Determine the [x, y] coordinate at the center of the cell enclosing the given text.  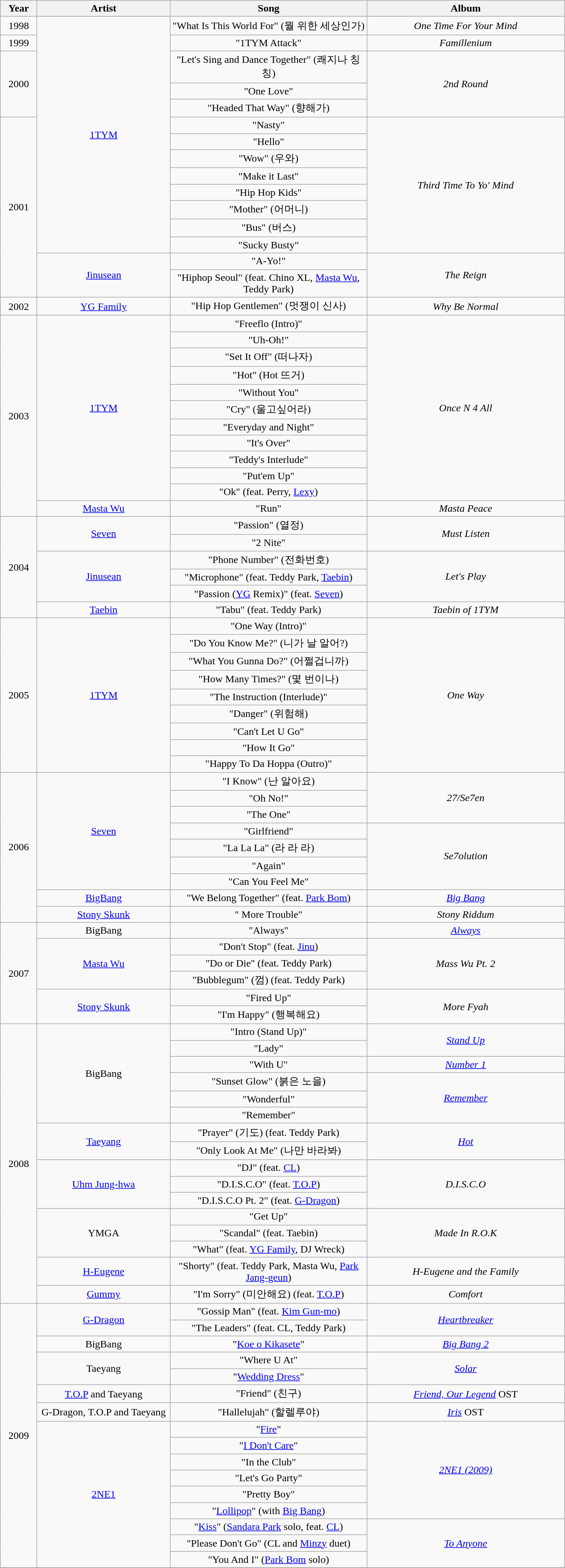
"Fire" [268, 1429]
"Shorty" (feat. Teddy Park, Masta Wu, Park Jang-geun) [268, 1271]
"Bus" (버스) [268, 228]
2009 [19, 1435]
Mass Wu Pt. 2 [466, 964]
Song [268, 9]
"DJ" (feat. CL) [268, 1168]
"Can You Feel Me" [268, 881]
"Hip Hop Kids" [268, 192]
"Ok" (feat. Perry, Lexy) [268, 492]
Big Bang [466, 898]
"Wedding Dress" [268, 1376]
"Lollipop" (with Big Bang) [268, 1511]
Remember [466, 1098]
H-Eugene [103, 1271]
"Scandal" (feat. Taebin) [268, 1233]
"D.I.S.C.O" (feat. T.O.P) [268, 1184]
"Hot" (Hot 뜨거) [268, 375]
Must Listen [466, 533]
"Fired Up" [268, 997]
"How It Go" [268, 748]
"Again" [268, 865]
Let's Play [466, 576]
"I'm Sorry" (미안해요) (feat. T.O.P) [268, 1294]
"Only Look At Me" (나만 바라봐) [268, 1151]
The Reign [466, 275]
"Wonderful" [268, 1099]
2008 [19, 1164]
"Intro (Stand Up)" [268, 1032]
"Passion" (열정) [268, 526]
"Hallelujah" (할렐루야) [268, 1412]
"I Know" (난 알아요) [268, 781]
"What You Gunna Do?" (어쩔겁니까) [268, 662]
"The Leaders" (feat. CL, Teddy Park) [268, 1328]
"Bubblegum" (껌) (feat. Teddy Park) [268, 981]
T.O.P and Taeyang [103, 1394]
27/Se7en [466, 798]
One Way [466, 695]
Gummy [103, 1294]
1999 [19, 43]
Big Bang 2 [466, 1344]
YG Family [103, 306]
"Happy To Da Hoppa (Outro)" [268, 764]
"Put'em Up" [268, 476]
Solar [466, 1368]
H-Eugene and the Family [466, 1271]
Why Be Normal [466, 306]
"A-Yo!" [268, 261]
"The One" [268, 815]
Iris OST [466, 1412]
"In the Club" [268, 1462]
"Hello" [268, 141]
2004 [19, 567]
"D.I.S.C.O Pt. 2" (feat. G-Dragon) [268, 1200]
"Please Don't Go" (CL and Minzy duet) [268, 1543]
"Cry" (울고싶어라) [268, 410]
"Always" [268, 931]
2007 [19, 973]
More Fyah [466, 1006]
Heartbreaker [466, 1320]
"Nasty" [268, 125]
2005 [19, 695]
"Koe o Kikasete" [268, 1344]
"Can't Let U Go" [268, 731]
"Do You Know Me?" (니가 날 알어?) [268, 644]
2NE1 (2009) [466, 1470]
"Let's Sing and Dance Together" (쾌지나 칭칭) [268, 67]
"You And I" (Park Bom solo) [268, 1559]
"Kiss" (Sandara Park solo, feat. CL) [268, 1527]
2001 [19, 207]
"Where U At" [268, 1360]
"Make it Last" [268, 176]
2nd Round [466, 84]
" More Trouble" [268, 914]
"Sunset Glow" (붉은 노을) [268, 1082]
Made In R.O.K [466, 1233]
"Danger" (위험해) [268, 714]
"Do or Die" (feat. Teddy Park) [268, 963]
"Passion (YG Remix)" (feat. Seven) [268, 593]
"Microphone" (feat. Teddy Park, Taebin) [268, 577]
"La La La" (라 라 라) [268, 848]
Famillenium [466, 43]
To Anyone [466, 1543]
"Hip Hop Gentlemen" (멋쟁이 신사) [268, 306]
"Wow" (우와) [268, 159]
"Girlfriend" [268, 831]
2000 [19, 84]
"We Belong Together" (feat. Park Bom) [268, 898]
"Freeflo (Intro)" [268, 324]
Taebin [103, 610]
G-Dragon, T.O.P and Taeyang [103, 1412]
2002 [19, 306]
"Hiphop Seoul" (feat. Chino XL, Masta Wu, Teddy Park) [268, 283]
"Prayer" (기도) (feat. Teddy Park) [268, 1133]
"Set It Off" (떠나자) [268, 357]
"Pretty Boy" [268, 1494]
"Headed That Way" (향해가) [268, 109]
"Teddy's Interlude" [268, 460]
"1TYM Attack" [268, 43]
"Remember" [268, 1115]
"What Is This World For" (뭘 위한 세상인가) [268, 26]
Album [466, 9]
YMGA [103, 1233]
Comfort [466, 1294]
Always [466, 931]
Friend, Our Legend OST [466, 1394]
"I Don't Care" [268, 1445]
"How Many Times?" (몇 번이나) [268, 680]
One Time For Your Mind [466, 26]
"Get Up" [268, 1217]
Hot [466, 1141]
Masta Peace [466, 508]
"Lady" [268, 1048]
"Friend" (친구) [268, 1394]
D.I.S.C.O [466, 1184]
"The Instruction (Interlude)" [268, 697]
"Oh No!" [268, 799]
"One Way (Intro)" [268, 626]
"Tabu" (feat. Teddy Park) [268, 610]
"It's Over" [268, 443]
1998 [19, 26]
Year [19, 9]
"2 Nite" [268, 543]
"Everyday and Night" [268, 427]
Number 1 [466, 1064]
"With U" [268, 1064]
Se7olution [466, 857]
"Run" [268, 508]
"One Love" [268, 91]
"I'm Happy" (행복해요) [268, 1015]
"What" (feat. YG Family, DJ Wreck) [268, 1249]
"Gossip Man" (feat. Kim Gun-mo) [268, 1312]
"Without You" [268, 392]
Artist [103, 9]
"Phone Number" (전화번호) [268, 560]
Stand Up [466, 1040]
G-Dragon [103, 1320]
Third Time To Yo' Mind [466, 185]
2NE1 [103, 1494]
Taebin of 1TYM [466, 610]
Stony Riddum [466, 914]
"Don't Stop" (feat. Jinu) [268, 947]
2003 [19, 416]
Once N 4 All [466, 408]
Uhm Jung-hwa [103, 1184]
"Let's Go Party" [268, 1478]
"Sucky Busty" [268, 245]
"Uh-Oh!" [268, 340]
2006 [19, 847]
"Mother" (어머니) [268, 209]
